Provide the (x, y) coordinate of the cell's center where the given text is located.  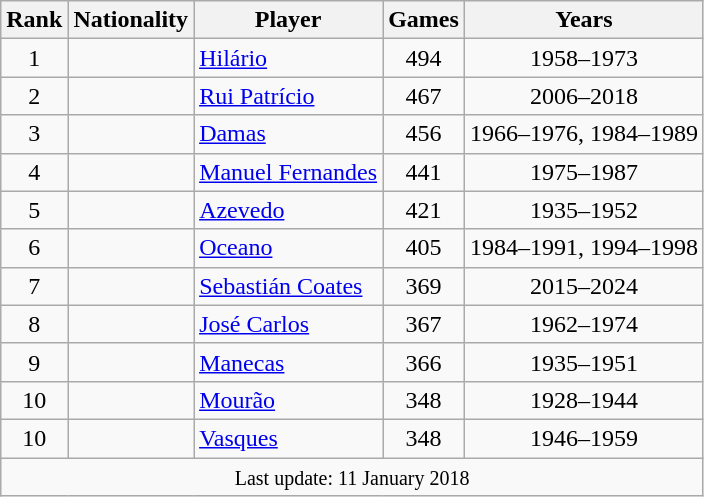
Nationality (131, 20)
1958–1973 (584, 58)
2 (34, 96)
Manecas (288, 362)
8 (34, 324)
6 (34, 248)
1946–1959 (584, 438)
Manuel Fernandes (288, 172)
405 (424, 248)
2006–2018 (584, 96)
1984–1991, 1994–1998 (584, 248)
369 (424, 286)
4 (34, 172)
Sebastián Coates (288, 286)
494 (424, 58)
5 (34, 210)
1962–1974 (584, 324)
Hilário (288, 58)
441 (424, 172)
Oceano (288, 248)
2015–2024 (584, 286)
467 (424, 96)
9 (34, 362)
Last update: 11 January 2018 (352, 477)
456 (424, 134)
Rank (34, 20)
Vasques (288, 438)
367 (424, 324)
José Carlos (288, 324)
1966–1976, 1984–1989 (584, 134)
Mourão (288, 400)
Years (584, 20)
3 (34, 134)
1935–1951 (584, 362)
1935–1952 (584, 210)
Games (424, 20)
1928–1944 (584, 400)
1 (34, 58)
Damas (288, 134)
7 (34, 286)
Azevedo (288, 210)
Rui Patrício (288, 96)
421 (424, 210)
1975–1987 (584, 172)
Player (288, 20)
366 (424, 362)
